Find where the given text appears and provide that cell's center as [x, y] coordinate. 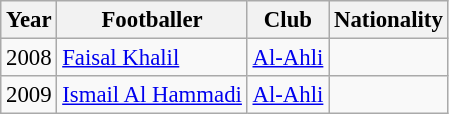
Nationality [388, 20]
Ismail Al Hammadi [152, 95]
2008 [29, 58]
Club [288, 20]
Footballer [152, 20]
2009 [29, 95]
Faisal Khalil [152, 58]
Year [29, 20]
